Find where the given text appears and provide that cell's center as (x, y) coordinate. 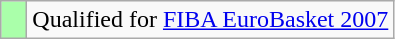
Qualified for FIBA EuroBasket 2007 (210, 20)
